For the text-containing cell, return its midpoint in (x, y) coordinate format. 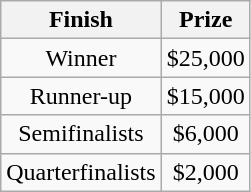
Runner-up (81, 96)
$25,000 (206, 58)
$15,000 (206, 96)
$6,000 (206, 134)
$2,000 (206, 172)
Prize (206, 20)
Semifinalists (81, 134)
Winner (81, 58)
Quarterfinalists (81, 172)
Finish (81, 20)
